For the text-containing cell, return its midpoint in [x, y] coordinate format. 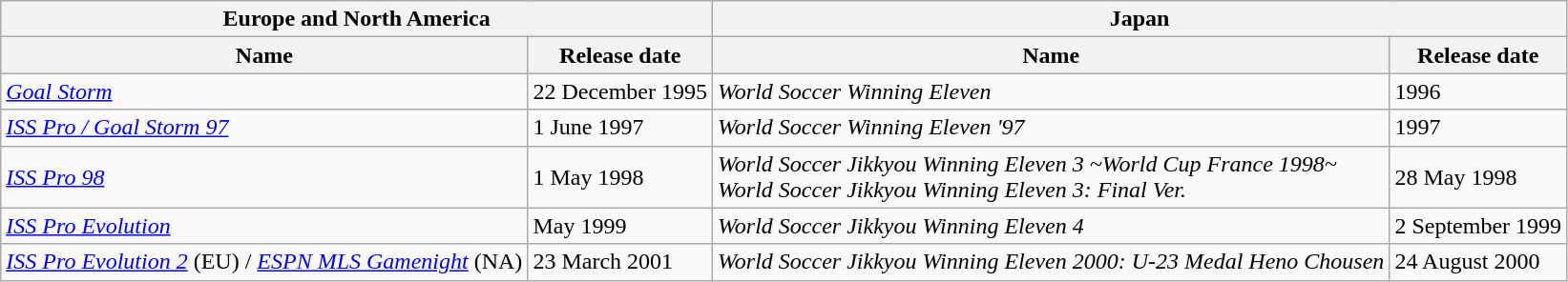
28 May 1998 [1478, 177]
ISS Pro Evolution 2 (EU) / ESPN MLS Gamenight (NA) [264, 262]
Goal Storm [264, 91]
ISS Pro / Goal Storm 97 [264, 128]
ISS Pro Evolution [264, 226]
World Soccer Jikkyou Winning Eleven 4 [1052, 226]
1 June 1997 [620, 128]
1997 [1478, 128]
Europe and North America [357, 19]
2 September 1999 [1478, 226]
World Soccer Winning Eleven [1052, 91]
24 August 2000 [1478, 262]
1996 [1478, 91]
World Soccer Jikkyou Winning Eleven 3 ~World Cup France 1998~World Soccer Jikkyou Winning Eleven 3: Final Ver. [1052, 177]
1 May 1998 [620, 177]
Japan [1139, 19]
22 December 1995 [620, 91]
ISS Pro 98 [264, 177]
23 March 2001 [620, 262]
May 1999 [620, 226]
World Soccer Winning Eleven '97 [1052, 128]
World Soccer Jikkyou Winning Eleven 2000: U-23 Medal Heno Chousen [1052, 262]
